Detect which cell encompasses the target text, then output its [x, y] center coordinate. 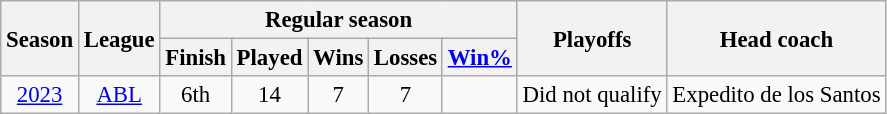
Win% [480, 58]
League [118, 38]
Expedito de los Santos [776, 95]
Playoffs [592, 38]
6th [196, 95]
Losses [406, 58]
Regular season [338, 20]
Played [269, 58]
Finish [196, 58]
Head coach [776, 38]
Wins [338, 58]
Season [40, 38]
Did not qualify [592, 95]
ABL [118, 95]
2023 [40, 95]
14 [269, 95]
